Find where the given text appears and provide that cell's center as (X, Y) coordinate. 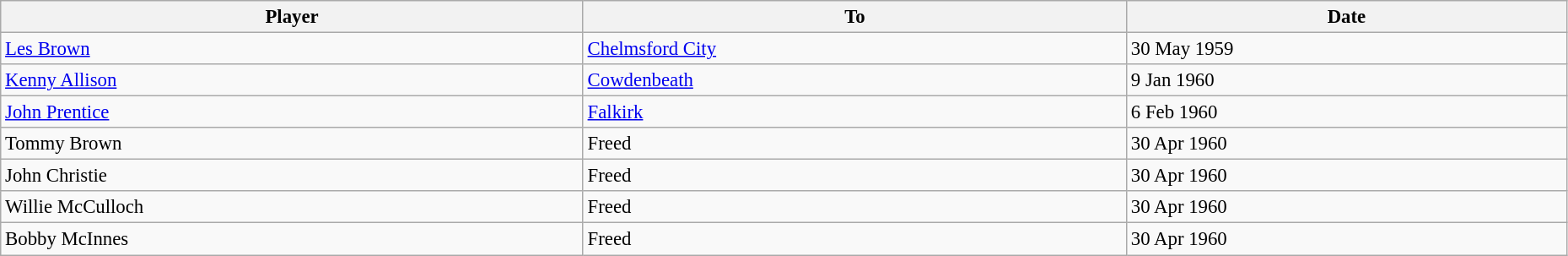
Tommy Brown (292, 144)
Chelmsford City (854, 49)
Bobby McInnes (292, 239)
Les Brown (292, 49)
Willie McCulloch (292, 207)
To (854, 17)
Falkirk (854, 112)
Date (1347, 17)
Kenny Allison (292, 80)
Player (292, 17)
Cowdenbeath (854, 80)
30 May 1959 (1347, 49)
9 Jan 1960 (1347, 80)
6 Feb 1960 (1347, 112)
John Christie (292, 176)
John Prentice (292, 112)
